Provide the (x, y) coordinate of the cell's center where the given text is located.  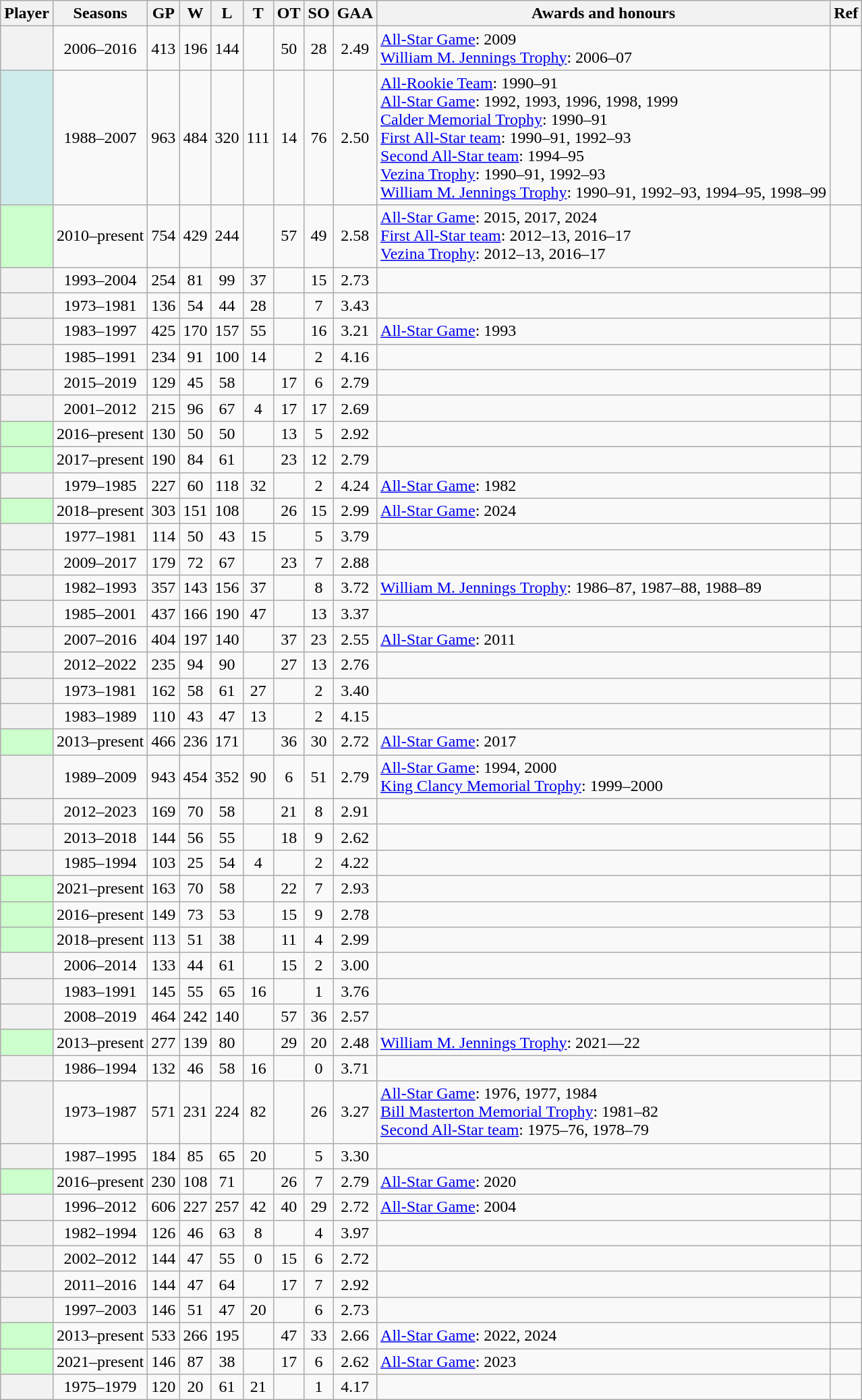
2008–2019 (100, 1017)
2.88 (355, 562)
156 (227, 588)
132 (163, 1068)
All-Star Game: 1994, 2000King Clancy Memorial Trophy: 1999–2000 (604, 777)
GP (163, 13)
99 (227, 280)
All-Star Game: 2017 (604, 742)
T (258, 13)
96 (196, 408)
120 (163, 1387)
Seasons (100, 13)
2.76 (355, 665)
1985–2001 (100, 614)
3.71 (355, 1068)
William M. Jennings Trophy: 2021—22 (604, 1043)
All-Star Game: 2004 (604, 1207)
151 (196, 511)
170 (196, 331)
3.21 (355, 331)
257 (227, 1207)
277 (163, 1043)
18 (289, 837)
76 (318, 138)
3.72 (355, 588)
All-Star Game: 2009William M. Jennings Trophy: 2006–07 (604, 49)
94 (196, 665)
1982–1993 (100, 588)
2006–2016 (100, 49)
413 (163, 49)
484 (196, 138)
149 (163, 914)
1979–1985 (100, 485)
197 (196, 639)
1993–2004 (100, 280)
GAA (355, 13)
2015–2019 (100, 382)
244 (227, 236)
357 (163, 588)
118 (227, 485)
2.78 (355, 914)
Player (27, 13)
1982–1994 (100, 1233)
Awards and honours (604, 13)
236 (196, 742)
404 (163, 639)
1997–2003 (100, 1310)
OT (289, 13)
2.50 (355, 138)
12 (318, 459)
242 (196, 1017)
126 (163, 1233)
4.22 (355, 863)
454 (196, 777)
63 (227, 1233)
466 (163, 742)
32 (258, 485)
L (227, 13)
3.30 (355, 1156)
87 (196, 1362)
40 (289, 1207)
All-Star Game: 2011 (604, 639)
352 (227, 777)
30 (318, 742)
3.79 (355, 537)
56 (196, 837)
All-Star Game: 1982 (604, 485)
3.37 (355, 614)
943 (163, 777)
136 (163, 305)
184 (163, 1156)
1996–2012 (100, 1207)
4.24 (355, 485)
230 (163, 1182)
157 (227, 331)
533 (163, 1335)
2013–2018 (100, 837)
All-Star Game: 2015, 2017, 2024First All-Star team: 2012–13, 2016–17Vezina Trophy: 2012–13, 2016–17 (604, 236)
606 (163, 1207)
2006–2014 (100, 966)
60 (196, 485)
464 (163, 1017)
82 (258, 1112)
100 (227, 357)
All-Star Game: 2020 (604, 1182)
166 (196, 614)
303 (163, 511)
133 (163, 966)
73 (196, 914)
3.97 (355, 1233)
1986–1994 (100, 1068)
4.16 (355, 357)
1977–1981 (100, 537)
111 (258, 138)
266 (196, 1335)
103 (163, 863)
1983–1991 (100, 991)
2012–2022 (100, 665)
139 (196, 1043)
4.17 (355, 1387)
81 (196, 280)
171 (227, 742)
4.15 (355, 716)
114 (163, 537)
234 (163, 357)
33 (318, 1335)
2012–2023 (100, 811)
129 (163, 382)
2.91 (355, 811)
80 (227, 1043)
2011–2016 (100, 1284)
2.49 (355, 49)
215 (163, 408)
754 (163, 236)
2017–present (100, 459)
1983–1989 (100, 716)
1975–1979 (100, 1387)
49 (318, 236)
2.93 (355, 888)
571 (163, 1112)
2.57 (355, 1017)
3.76 (355, 991)
235 (163, 665)
130 (163, 434)
179 (163, 562)
72 (196, 562)
163 (163, 888)
3.00 (355, 966)
196 (196, 49)
231 (196, 1112)
320 (227, 138)
2.69 (355, 408)
162 (163, 691)
W (196, 13)
42 (258, 1207)
437 (163, 614)
224 (227, 1112)
64 (227, 1284)
113 (163, 940)
3.27 (355, 1112)
1987–1995 (100, 1156)
2.58 (355, 236)
143 (196, 588)
3.40 (355, 691)
3.43 (355, 305)
All-Star Game: 2023 (604, 1362)
1985–1994 (100, 863)
1983–1997 (100, 331)
110 (163, 716)
22 (289, 888)
All-Star Game: 1976, 1977, 1984Bill Masterton Memorial Trophy: 1981–82Second All-Star team: 1975–76, 1978–79 (604, 1112)
2.55 (355, 639)
254 (163, 280)
2009–2017 (100, 562)
25 (196, 863)
2002–2012 (100, 1258)
All-Star Game: 2024 (604, 511)
425 (163, 331)
84 (196, 459)
1988–2007 (100, 138)
1989–2009 (100, 777)
2.48 (355, 1043)
91 (196, 357)
William M. Jennings Trophy: 1986–87, 1987–88, 1988–89 (604, 588)
SO (318, 13)
85 (196, 1156)
169 (163, 811)
1985–1991 (100, 357)
195 (227, 1335)
963 (163, 138)
2010–present (100, 236)
2.66 (355, 1335)
429 (196, 236)
45 (196, 382)
All-Star Game: 2022, 2024 (604, 1335)
Ref (846, 13)
2001–2012 (100, 408)
71 (227, 1182)
53 (227, 914)
11 (289, 940)
1973–1987 (100, 1112)
All-Star Game: 1993 (604, 331)
145 (163, 991)
2007–2016 (100, 639)
